Detect which cell encompasses the target text, then output its (X, Y) center coordinate. 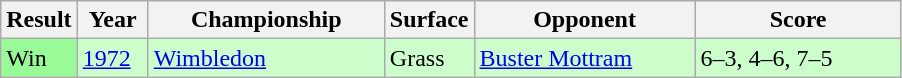
Opponent (584, 20)
Grass (429, 58)
Surface (429, 20)
1972 (112, 58)
Championship (266, 20)
Score (798, 20)
Buster Mottram (584, 58)
6–3, 4–6, 7–5 (798, 58)
Wimbledon (266, 58)
Win (39, 58)
Year (112, 20)
Result (39, 20)
